Detect which cell encompasses the target text, then output its (x, y) center coordinate. 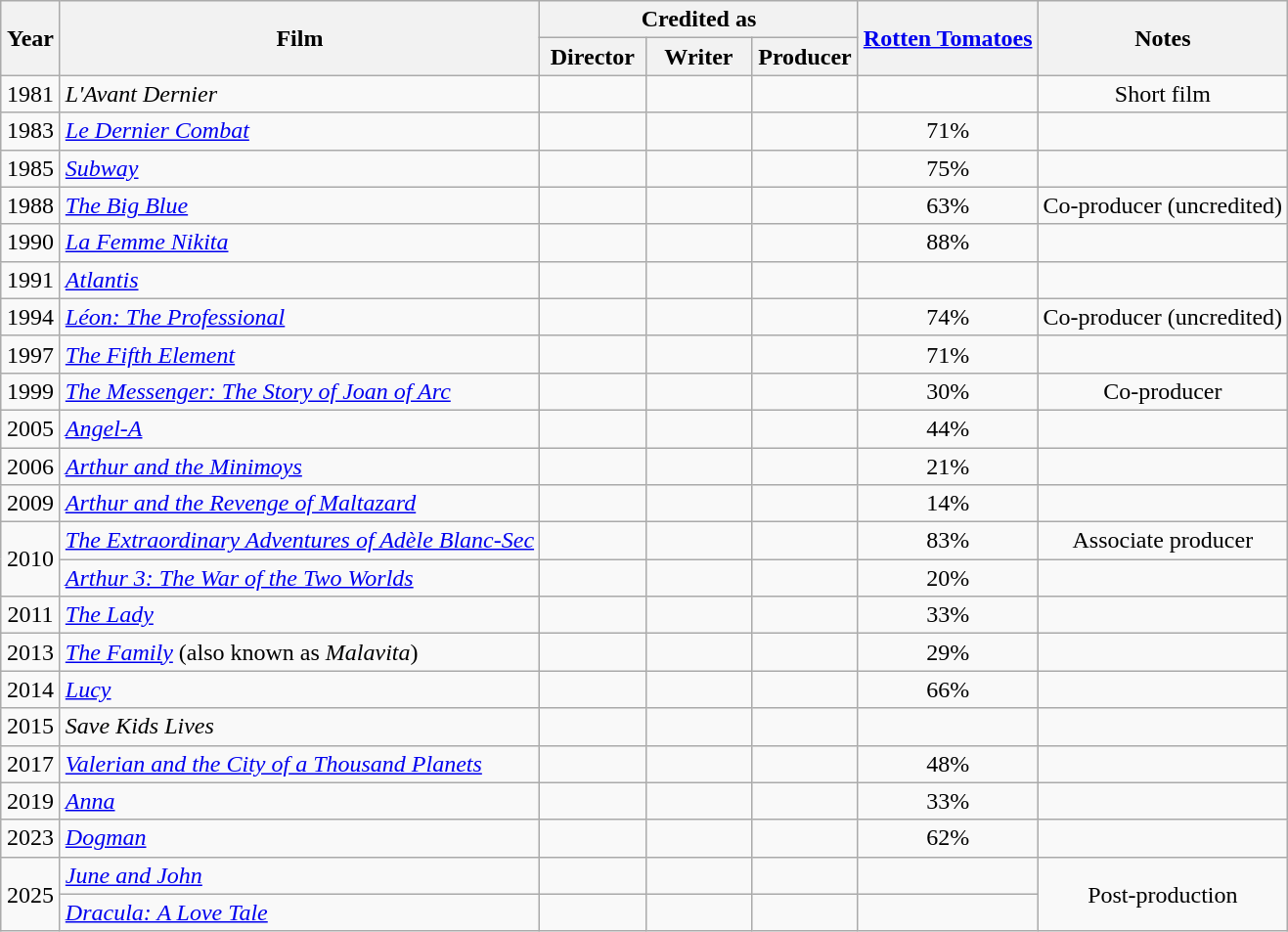
Arthur and the Minimoys (299, 466)
14% (948, 504)
Notes (1163, 38)
2023 (31, 838)
2019 (31, 801)
Valerian and the City of a Thousand Planets (299, 764)
44% (948, 428)
30% (948, 391)
The Messenger: The Story of Joan of Arc (299, 391)
Film (299, 38)
Léon: The Professional (299, 317)
2014 (31, 689)
1990 (31, 243)
Co-producer (1163, 391)
48% (948, 764)
Dogman (299, 838)
2011 (31, 615)
29% (948, 652)
62% (948, 838)
Atlantis (299, 280)
2013 (31, 652)
1988 (31, 205)
2025 (31, 894)
66% (948, 689)
1985 (31, 168)
June and John (299, 875)
Producer (806, 57)
75% (948, 168)
Post-production (1163, 894)
Le Dernier Combat (299, 131)
1983 (31, 131)
Angel-A (299, 428)
Dracula: A Love Tale (299, 912)
Associate producer (1163, 541)
20% (948, 578)
2005 (31, 428)
Credited as (699, 20)
Save Kids Lives (299, 727)
Lucy (299, 689)
Subway (299, 168)
Arthur 3: The War of the Two Worlds (299, 578)
The Fifth Element (299, 354)
1991 (31, 280)
2006 (31, 466)
La Femme Nikita (299, 243)
74% (948, 317)
1981 (31, 94)
88% (948, 243)
Anna (299, 801)
The Lady (299, 615)
63% (948, 205)
83% (948, 541)
2009 (31, 504)
L'Avant Dernier (299, 94)
Director (593, 57)
1997 (31, 354)
21% (948, 466)
2010 (31, 559)
The Extraordinary Adventures of Adèle Blanc-Sec (299, 541)
Short film (1163, 94)
Rotten Tomatoes (948, 38)
Year (31, 38)
2015 (31, 727)
Writer (698, 57)
Arthur and the Revenge of Maltazard (299, 504)
1994 (31, 317)
The Big Blue (299, 205)
1999 (31, 391)
The Family (also known as Malavita) (299, 652)
2017 (31, 764)
